For the text-containing cell, return its midpoint in (X, Y) coordinate format. 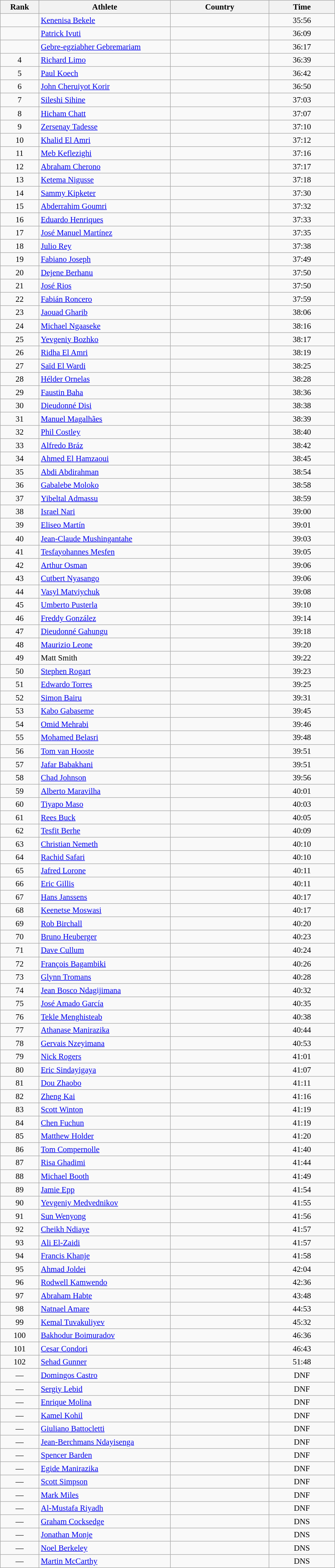
40:32 (302, 990)
Stephen Rogart (105, 671)
4 (20, 60)
41:07 (302, 1070)
40:26 (302, 964)
Country (220, 7)
45:32 (302, 1322)
43 (20, 578)
38 (20, 512)
52 (20, 698)
Sergiy Lebid (105, 1389)
29 (20, 392)
38:59 (302, 499)
Spencer Barden (105, 1455)
40:35 (302, 1003)
36:17 (302, 47)
65 (20, 871)
Risa Ghadimi (105, 1163)
17 (20, 233)
Maurizio Leone (105, 645)
6 (20, 87)
8 (20, 113)
Christian Nemeth (105, 844)
39:23 (302, 671)
37 (20, 499)
16 (20, 219)
Faustin Baha (105, 392)
81 (20, 1083)
18 (20, 246)
Matt Smith (105, 658)
Kemal Tuvakuliyev (105, 1322)
22 (20, 299)
78 (20, 1043)
42:36 (302, 1282)
Fabiano Joseph (105, 259)
53 (20, 711)
49 (20, 658)
68 (20, 910)
80 (20, 1070)
39:20 (302, 645)
Rachid Safari (105, 857)
Richard Limo (105, 60)
37:18 (302, 180)
40 (20, 539)
32 (20, 432)
38:40 (302, 432)
Gervais Nzeyimana (105, 1043)
94 (20, 1256)
40:44 (302, 1030)
45 (20, 605)
Tekle Menghisteab (105, 1017)
42 (20, 565)
Keenetse Moswasi (105, 910)
57 (20, 764)
41:55 (302, 1203)
84 (20, 1123)
Eric Sindayigaya (105, 1070)
Jamie Epp (105, 1190)
5 (20, 74)
Eric Gillis (105, 884)
Matthew Holder (105, 1136)
41:58 (302, 1256)
13 (20, 180)
38:38 (302, 406)
41:40 (302, 1150)
20 (20, 273)
Scott Simpson (105, 1482)
38:28 (302, 379)
Saïd El Wardi (105, 366)
37:33 (302, 219)
Nick Rogers (105, 1057)
37:59 (302, 299)
39:56 (302, 777)
11 (20, 153)
89 (20, 1190)
John Cheruiyot Korir (105, 87)
Michael Ngaaseke (105, 326)
Bruno Heuberger (105, 937)
Dejene Berhanu (105, 273)
59 (20, 791)
Graham Cocksedge (105, 1522)
19 (20, 259)
Time (302, 7)
Ketema Nigusse (105, 180)
Yevgeniy Medvednikov (105, 1203)
86 (20, 1150)
40:03 (302, 804)
39:08 (302, 592)
Noel Berkeley (105, 1548)
61 (20, 817)
Tom Compernolle (105, 1150)
40:01 (302, 791)
44 (20, 592)
Chad Johnson (105, 777)
40:05 (302, 817)
Scott Winton (105, 1110)
Jaouad Gharib (105, 313)
43:48 (302, 1296)
39:48 (302, 738)
Meb Keflezighi (105, 153)
Arthur Osman (105, 565)
30 (20, 406)
Rees Buck (105, 817)
10 (20, 140)
40:28 (302, 977)
38:45 (302, 459)
Dou Zhaobo (105, 1083)
Abraham Cherono (105, 166)
39:14 (302, 618)
39:31 (302, 698)
102 (20, 1362)
48 (20, 645)
64 (20, 857)
Alberto Maravilha (105, 791)
37:38 (302, 246)
Tesfit Berhe (105, 831)
58 (20, 777)
Gebre-egziabher Gebremariam (105, 47)
Patrick Ivuti (105, 34)
40:09 (302, 831)
79 (20, 1057)
37:07 (302, 113)
38:19 (302, 352)
Ridha El Amri (105, 352)
Sehad Gunner (105, 1362)
Abraham Habte (105, 1296)
39:25 (302, 685)
José Amado García (105, 1003)
39 (20, 525)
Eduardo Henriques (105, 219)
Alfredo Bráz (105, 446)
37:10 (302, 127)
37:16 (302, 153)
Abdi Abdirahman (105, 472)
Domingos Castro (105, 1375)
31 (20, 419)
38:39 (302, 419)
Athlete (105, 7)
33 (20, 446)
Fabián Roncero (105, 299)
Dieudonné Disi (105, 406)
38:42 (302, 446)
Hélder Ornelas (105, 379)
39:03 (302, 539)
35:56 (302, 20)
15 (20, 206)
24 (20, 326)
39:00 (302, 512)
73 (20, 977)
Enrique Molina (105, 1402)
83 (20, 1110)
62 (20, 831)
56 (20, 751)
Bakhodur Boimuradov (105, 1335)
54 (20, 724)
69 (20, 924)
88 (20, 1176)
Sammy Kipketer (105, 193)
Tesfayohannes Mesfen (105, 552)
Natnael Amare (105, 1309)
66 (20, 884)
Martin McCarthy (105, 1561)
36:09 (302, 34)
Ali El-Zaidi (105, 1243)
85 (20, 1136)
36 (20, 485)
Yevgeniy Bozhko (105, 339)
37:49 (302, 259)
Hicham Chatt (105, 113)
Manuel Magalhães (105, 419)
39:46 (302, 724)
38:54 (302, 472)
39:05 (302, 552)
Phil Costley (105, 432)
Egide Manirazika (105, 1468)
39:22 (302, 658)
90 (20, 1203)
38:25 (302, 366)
46 (20, 618)
Chen Fuchun (105, 1123)
71 (20, 950)
46:36 (302, 1335)
26 (20, 352)
63 (20, 844)
35 (20, 472)
Mohamed Belasri (105, 738)
96 (20, 1282)
Al-Mustafa Riyadh (105, 1508)
Rank (20, 7)
Dieudonné Gahungu (105, 632)
Umberto Pusterla (105, 605)
Yibeltal Admassu (105, 499)
39:01 (302, 525)
82 (20, 1097)
41:20 (302, 1136)
38:17 (302, 339)
38:36 (302, 392)
41:44 (302, 1163)
37:30 (302, 193)
40:20 (302, 924)
28 (20, 379)
39:45 (302, 711)
76 (20, 1017)
38:16 (302, 326)
41:16 (302, 1097)
51 (20, 685)
Cutbert Nyasango (105, 578)
38:06 (302, 313)
José Rios (105, 286)
Francis Khanje (105, 1256)
Jafar Babakhani (105, 764)
François Bagambiki (105, 964)
60 (20, 804)
Tiyapo Maso (105, 804)
9 (20, 127)
70 (20, 937)
91 (20, 1216)
98 (20, 1309)
Omid Mehrabi (105, 724)
37:32 (302, 206)
37:03 (302, 100)
101 (20, 1349)
97 (20, 1296)
7 (20, 100)
75 (20, 1003)
36:50 (302, 87)
Simon Bairu (105, 698)
Eliseo Martín (105, 525)
41 (20, 552)
39:10 (302, 605)
Cesar Condori (105, 1349)
José Manuel Martínez (105, 233)
39:18 (302, 632)
74 (20, 990)
Vasyl Matviychuk (105, 592)
Jean Bosco Ndagijimana (105, 990)
41:11 (302, 1083)
Jafred Lorone (105, 871)
46:43 (302, 1349)
Rob Birchall (105, 924)
27 (20, 366)
41:01 (302, 1057)
41:49 (302, 1176)
Edwardo Torres (105, 685)
Mark Miles (105, 1495)
Rodwell Kamwendo (105, 1282)
93 (20, 1243)
Freddy González (105, 618)
Giuliano Battocletti (105, 1428)
Cheikh Ndiaye (105, 1229)
21 (20, 286)
Kamel Kohil (105, 1415)
Julio Rey (105, 246)
36:42 (302, 74)
37:12 (302, 140)
Israel Nari (105, 512)
51:48 (302, 1362)
38:58 (302, 485)
Kabo Gabaseme (105, 711)
87 (20, 1163)
23 (20, 313)
Paul Koech (105, 74)
100 (20, 1335)
95 (20, 1269)
40:53 (302, 1043)
12 (20, 166)
99 (20, 1322)
Michael Booth (105, 1176)
14 (20, 193)
42:04 (302, 1269)
77 (20, 1030)
Abderrahim Goumri (105, 206)
44:53 (302, 1309)
37:17 (302, 166)
Tom van Hooste (105, 751)
Hans Janssens (105, 897)
40:23 (302, 937)
Zersenay Tadesse (105, 127)
41:54 (302, 1190)
Sun Wenyong (105, 1216)
Ahmed El Hamzaoui (105, 459)
Gabalebe Moloko (105, 485)
Jean-Berchmans Ndayisenga (105, 1442)
Ahmad Joldei (105, 1269)
36:39 (302, 60)
50 (20, 671)
Glynn Tromans (105, 977)
40:24 (302, 950)
72 (20, 964)
67 (20, 897)
92 (20, 1229)
41:56 (302, 1216)
Jean-Claude Mushingantahe (105, 539)
Sileshi Sihine (105, 100)
Jonathan Monje (105, 1535)
40:38 (302, 1017)
Khalid El Amri (105, 140)
47 (20, 632)
37:35 (302, 233)
55 (20, 738)
Zheng Kai (105, 1097)
34 (20, 459)
Dave Cullum (105, 950)
Athanase Manirazika (105, 1030)
Kenenisa Bekele (105, 20)
25 (20, 339)
